Provide the (x, y) coordinate of the cell's center where the given text is located.  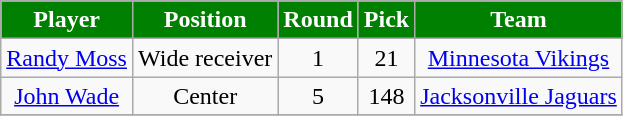
Team (519, 20)
Randy Moss (67, 58)
148 (386, 96)
John Wade (67, 96)
Player (67, 20)
Position (204, 20)
Minnesota Vikings (519, 58)
1 (318, 58)
5 (318, 96)
Wide receiver (204, 58)
Pick (386, 20)
Round (318, 20)
Center (204, 96)
21 (386, 58)
Jacksonville Jaguars (519, 96)
